Scan for the cell matching the given text and deliver its [x, y] coordinate at center. 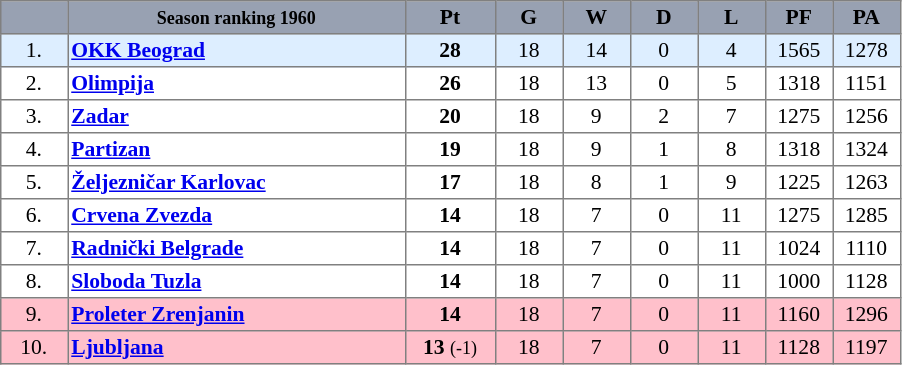
5. [34, 182]
1. [34, 50]
Partizan [237, 150]
Željezničar Karlovac [237, 182]
1565 [799, 50]
1263 [866, 182]
OKK Beograd [237, 50]
L [732, 18]
1256 [866, 116]
1151 [866, 84]
3. [34, 116]
19 [450, 150]
9. [34, 314]
Olimpija [237, 84]
1285 [866, 216]
Radnički Belgrade [237, 248]
2 [664, 116]
W [596, 18]
2. [34, 84]
1278 [866, 50]
PA [866, 18]
8. [34, 282]
Crvena Zvezda [237, 216]
1024 [799, 248]
1324 [866, 150]
10. [34, 348]
13 (-1) [450, 348]
6. [34, 216]
Pt [450, 18]
Proleter Zrenjanin [237, 314]
D [664, 18]
1000 [799, 282]
20 [450, 116]
Ljubljana [237, 348]
1296 [866, 314]
Zadar [237, 116]
G [529, 18]
1197 [866, 348]
4 [732, 50]
5 [732, 84]
7. [34, 248]
4. [34, 150]
PF [799, 18]
28 [450, 50]
26 [450, 84]
1160 [799, 314]
17 [450, 182]
13 [596, 84]
1110 [866, 248]
1225 [799, 182]
Sloboda Tuzla [237, 282]
Season ranking 1960 [237, 18]
